Locate the cell with the specified text and output its (X, Y) center coordinate. 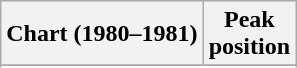
Peakposition (249, 34)
Chart (1980–1981) (102, 34)
